Pinpoint the cell where the given text exists, returning its (X, Y) midpoint coordinate. 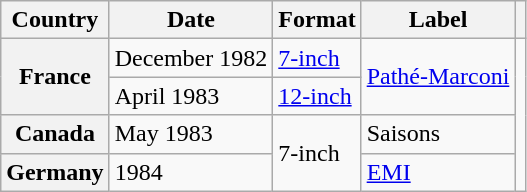
May 1983 (191, 134)
Date (191, 20)
Germany (55, 172)
Canada (55, 134)
France (55, 77)
Format (317, 20)
December 1982 (191, 58)
Country (55, 20)
April 1983 (191, 96)
Saisons (438, 134)
Pathé-Marconi (438, 77)
1984 (191, 172)
Label (438, 20)
12-inch (317, 96)
EMI (438, 172)
